Identify which cell holds the provided text, then report its (X, Y) central coordinate. 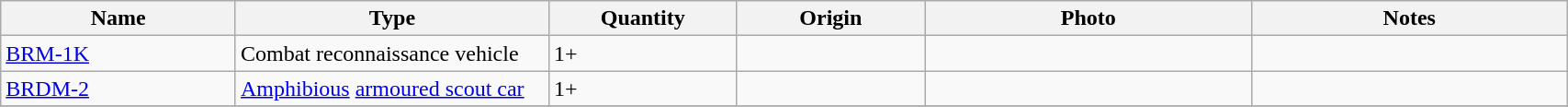
BRM-1K (118, 53)
Origin (830, 18)
Notes (1409, 18)
Quantity (643, 18)
Type (391, 18)
BRDM-2 (118, 89)
Photo (1089, 18)
Name (118, 18)
Combat reconnaissance vehicle (391, 53)
Amphibious armoured scout car (391, 89)
